Extract the (x, y) coordinate from the center of the cell holding the provided text.  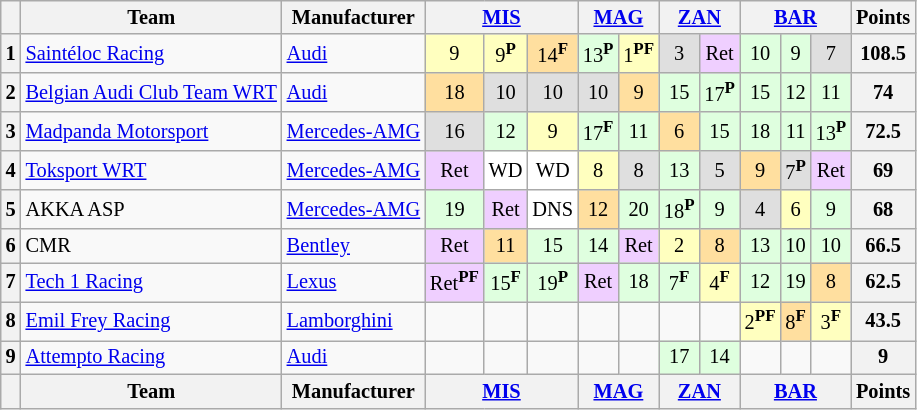
20 (638, 210)
74 (883, 92)
108.5 (883, 54)
9P (506, 54)
72.5 (883, 132)
Emil Frey Racing (152, 320)
8F (795, 320)
Madpanda Motorsport (152, 132)
62.5 (883, 282)
3F (831, 320)
DNS (552, 210)
2PF (760, 320)
1 (11, 54)
43.5 (883, 320)
15F (506, 282)
19P (552, 282)
66.5 (883, 246)
4F (719, 282)
RetPF (454, 282)
16 (454, 132)
1PF (638, 54)
7F (679, 282)
69 (883, 170)
Lexus (354, 282)
18P (679, 210)
Belgian Audi Club Team WRT (152, 92)
Saintéloc Racing (152, 54)
14F (552, 54)
Attempto Racing (152, 357)
AKKA ASP (152, 210)
Lamborghini (354, 320)
68 (883, 210)
CMR (152, 246)
17F (598, 132)
Bentley (354, 246)
Tech 1 Racing (152, 282)
7P (795, 170)
Toksport WRT (152, 170)
17P (719, 92)
17 (679, 357)
